Determine the [X, Y] coordinate at the center of the cell enclosing the given text.  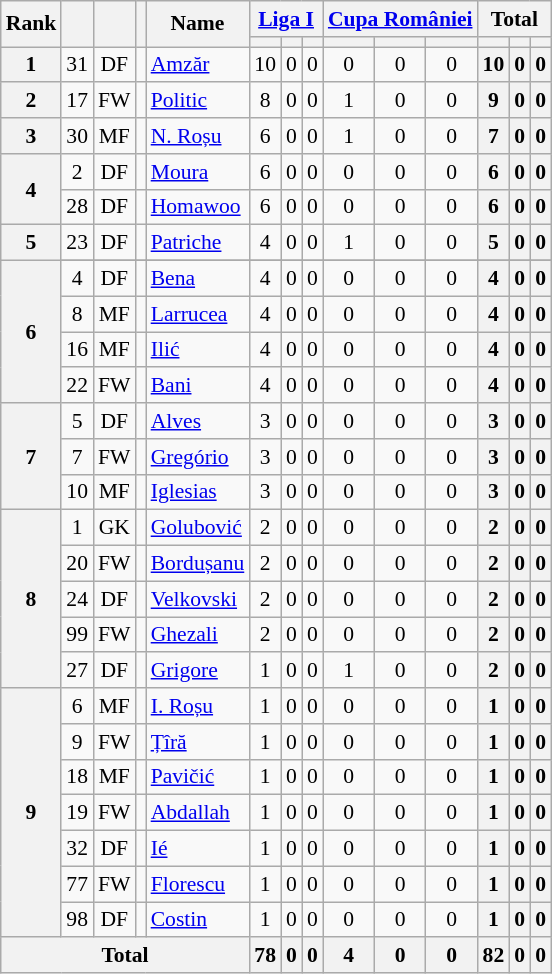
19 [77, 813]
Bordușanu [198, 564]
Bena [198, 279]
Florescu [198, 884]
Liga I [286, 19]
23 [77, 243]
Iglesias [198, 492]
Moura [198, 172]
Țîră [198, 742]
N. Roșu [198, 136]
Bani [198, 386]
16 [77, 350]
30 [77, 136]
Grigore [198, 671]
Rank [32, 24]
18 [77, 777]
Alves [198, 421]
Cupa României [400, 19]
GK [114, 528]
Gregório [198, 457]
I. Roșu [198, 706]
22 [77, 386]
Costin [198, 920]
Patriche [198, 243]
Amzăr [198, 65]
Ié [198, 849]
98 [77, 920]
99 [77, 635]
20 [77, 564]
Abdallah [198, 813]
Name [198, 24]
Golubović [198, 528]
Velkovski [198, 599]
78 [265, 956]
24 [77, 599]
Politic [198, 101]
Ghezali [198, 635]
17 [77, 101]
Pavičić [198, 777]
32 [77, 849]
Homawoo [198, 207]
31 [77, 65]
82 [494, 956]
Ilić [198, 350]
77 [77, 884]
28 [77, 207]
Larrucea [198, 314]
27 [77, 671]
